Return the [X, Y] coordinate for the center point of the cell that contains the specified text.  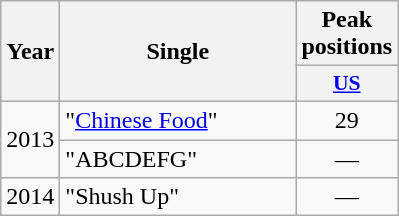
"Shush Up" [178, 197]
2013 [30, 139]
Peak positions [347, 34]
"Chinese Food" [178, 120]
US [347, 84]
2014 [30, 197]
Year [30, 52]
29 [347, 120]
"ABCDEFG" [178, 159]
Single [178, 52]
